Return the (X, Y) coordinate for the center point of the cell that contains the specified text.  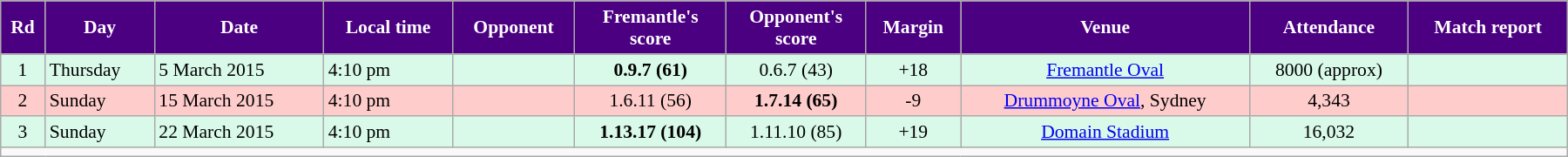
1.11.10 (85) (796, 133)
Thursday (99, 70)
Venue (1105, 28)
Drummoyne Oval, Sydney (1105, 101)
Day (99, 28)
Match report (1488, 28)
Rd (23, 28)
+19 (913, 133)
2 (23, 101)
5 March 2015 (239, 70)
4,343 (1328, 101)
-9 (913, 101)
Date (239, 28)
1.13.17 (104) (651, 133)
1.6.11 (56) (651, 101)
15 March 2015 (239, 101)
22 March 2015 (239, 133)
Opponent'sscore (796, 28)
0.6.7 (43) (796, 70)
Fremantle'sscore (651, 28)
Opponent (513, 28)
1.7.14 (65) (796, 101)
Domain Stadium (1105, 133)
1 (23, 70)
0.9.7 (61) (651, 70)
Margin (913, 28)
3 (23, 133)
+18 (913, 70)
16,032 (1328, 133)
Fremantle Oval (1105, 70)
Attendance (1328, 28)
8000 (approx) (1328, 70)
Local time (389, 28)
